Provide the (x, y) coordinate of the cell's center where the given text is located.  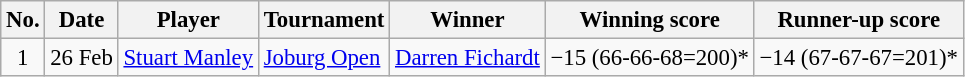
Joburg Open (324, 58)
Player (188, 20)
−14 (67-67-67=201)* (858, 58)
Runner-up score (858, 20)
1 (23, 58)
Winner (468, 20)
−15 (66-66-68=200)* (650, 58)
Stuart Manley (188, 58)
Date (82, 20)
Tournament (324, 20)
26 Feb (82, 58)
Winning score (650, 20)
No. (23, 20)
Darren Fichardt (468, 58)
